Find where the given text appears and provide that cell's center as (x, y) coordinate. 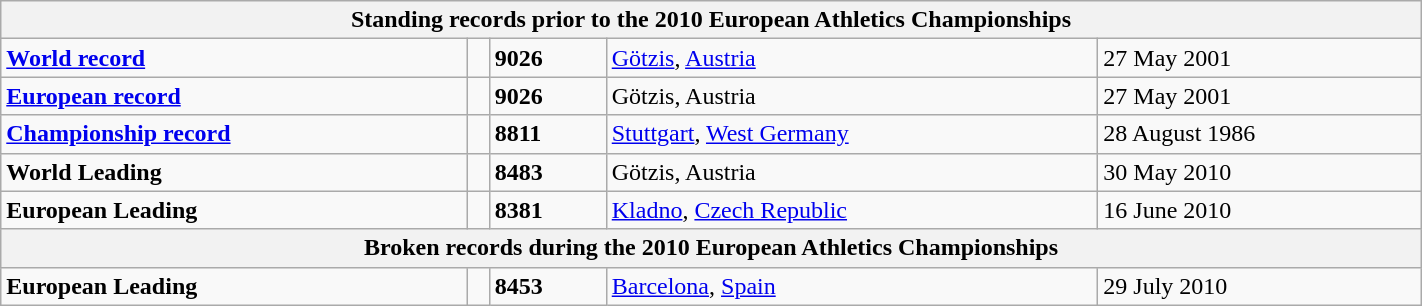
European record (234, 96)
30 May 2010 (1260, 172)
Kladno, Czech Republic (852, 210)
Stuttgart, West Germany (852, 134)
29 July 2010 (1260, 286)
8483 (548, 172)
World record (234, 58)
8453 (548, 286)
Standing records prior to the 2010 European Athletics Championships (711, 20)
8811 (548, 134)
Championship record (234, 134)
16 June 2010 (1260, 210)
28 August 1986 (1260, 134)
Barcelona, Spain (852, 286)
World Leading (234, 172)
Broken records during the 2010 European Athletics Championships (711, 248)
8381 (548, 210)
